From the cell containing the given text, extract its center point as (X, Y) coordinate. 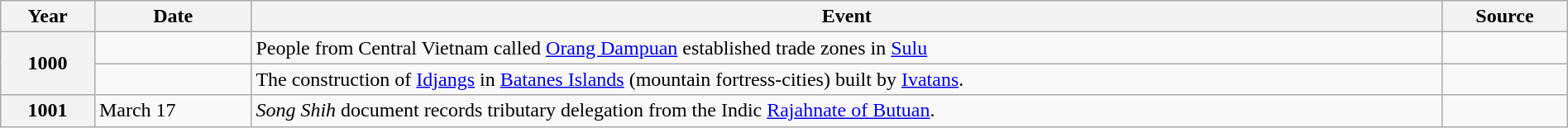
Event (847, 17)
Year (48, 17)
1000 (48, 64)
Song Shih document records tributary delegation from the Indic Rajahnate of Butuan. (847, 111)
People from Central Vietnam called Orang Dampuan established trade zones in Sulu (847, 48)
1001 (48, 111)
The construction of Idjangs in Batanes Islands (mountain fortress-cities) built by Ivatans. (847, 79)
March 17 (172, 111)
Date (172, 17)
Source (1505, 17)
